Return [X, Y] of the center of cell containing provided text 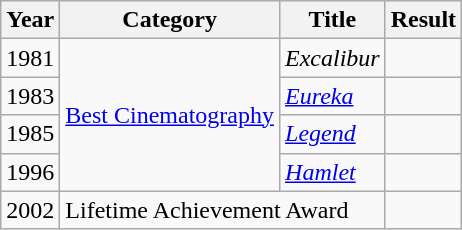
1985 [30, 134]
Hamlet [333, 172]
2002 [30, 210]
Eureka [333, 96]
Result [423, 20]
1983 [30, 96]
Legend [333, 134]
1981 [30, 58]
Excalibur [333, 58]
Year [30, 20]
Lifetime Achievement Award [222, 210]
Best Cinematography [170, 115]
Title [333, 20]
1996 [30, 172]
Category [170, 20]
